Return (X, Y) of the center of cell containing provided text 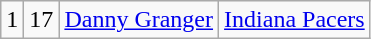
1 (12, 20)
Indiana Pacers (295, 20)
Danny Granger (139, 20)
17 (42, 20)
